Locate the cell with the specified text and output its [X, Y] center coordinate. 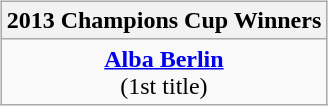
Alba Berlin(1st title) [164, 72]
2013 Champions Cup Winners [164, 20]
